Determine the [X, Y] coordinate at the center of the cell enclosing the given text.  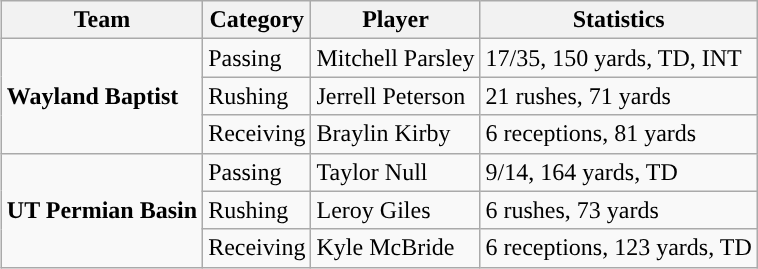
6 receptions, 81 yards [618, 134]
6 rushes, 73 yards [618, 210]
9/14, 164 yards, TD [618, 172]
Braylin Kirby [396, 134]
Taylor Null [396, 172]
Jerrell Peterson [396, 96]
Wayland Baptist [102, 96]
6 receptions, 123 yards, TD [618, 248]
Team [102, 20]
17/35, 150 yards, TD, INT [618, 58]
Category [257, 20]
Statistics [618, 20]
21 rushes, 71 yards [618, 96]
Leroy Giles [396, 210]
Kyle McBride [396, 248]
Mitchell Parsley [396, 58]
Player [396, 20]
UT Permian Basin [102, 210]
